Search for the cell housing the specified text and yield its [X, Y] center coordinate. 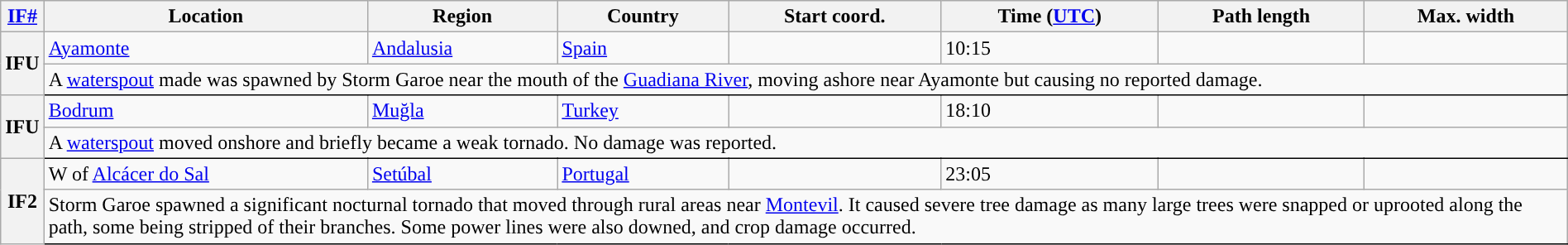
Country [643, 17]
Muğla [461, 111]
Ayamonte [205, 48]
Spain [643, 48]
23:05 [1050, 174]
A waterspout made was spawned by Storm Garoe near the mouth of the Guadiana River, moving ashore near Ayamonte but causing no reported damage. [806, 79]
W of Alcácer do Sal [205, 174]
IF# [22, 17]
Location [205, 17]
Region [461, 17]
Bodrum [205, 111]
Start coord. [835, 17]
Max. width [1466, 17]
Setúbal [461, 174]
Path length [1262, 17]
18:10 [1050, 111]
A waterspout moved onshore and briefly became a weak tornado. No damage was reported. [806, 142]
10:15 [1050, 48]
Time (UTC) [1050, 17]
Andalusia [461, 48]
Turkey [643, 111]
Portugal [643, 174]
IF2 [22, 200]
